Output the [X, Y] coordinate of the center of the cell containing the given text.  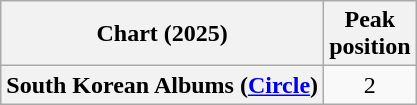
2 [370, 85]
Peakposition [370, 34]
Chart (2025) [162, 34]
South Korean Albums (Circle) [162, 85]
